Pinpoint the cell where the given text exists, returning its [x, y] midpoint coordinate. 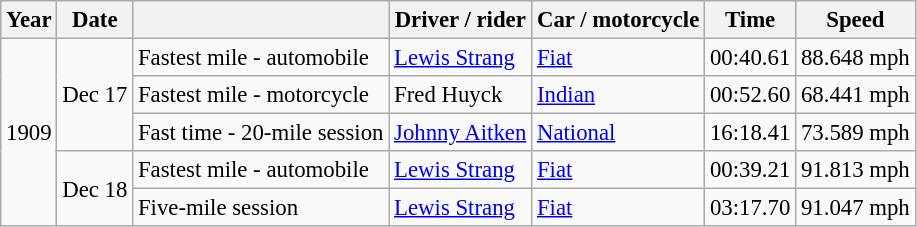
Dec 17 [95, 96]
Speed [856, 20]
Car / motorcycle [618, 20]
Time [750, 20]
Fastest mile - motorcycle [261, 95]
91.813 mph [856, 170]
00:39.21 [750, 170]
Indian [618, 95]
88.648 mph [856, 58]
Date [95, 20]
Johnny Aitken [460, 133]
68.441 mph [856, 95]
Dec 18 [95, 188]
91.047 mph [856, 208]
Year [29, 20]
00:52.60 [750, 95]
Fast time - 20-mile session [261, 133]
73.589 mph [856, 133]
National [618, 133]
16:18.41 [750, 133]
1909 [29, 133]
Fred Huyck [460, 95]
00:40.61 [750, 58]
03:17.70 [750, 208]
Driver / rider [460, 20]
Five-mile session [261, 208]
